Determine the [x, y] coordinate at the center of the cell enclosing the given text.  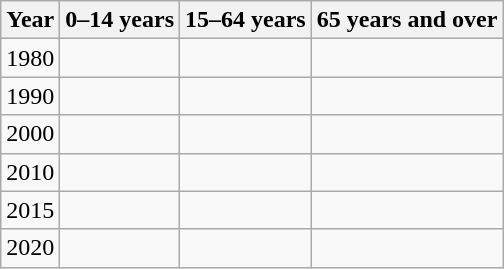
1990 [30, 96]
2020 [30, 248]
Year [30, 20]
15–64 years [246, 20]
2010 [30, 172]
2000 [30, 134]
65 years and over [407, 20]
2015 [30, 210]
1980 [30, 58]
0–14 years [120, 20]
